Return the (X, Y) coordinate for the center point of the cell that contains the specified text.  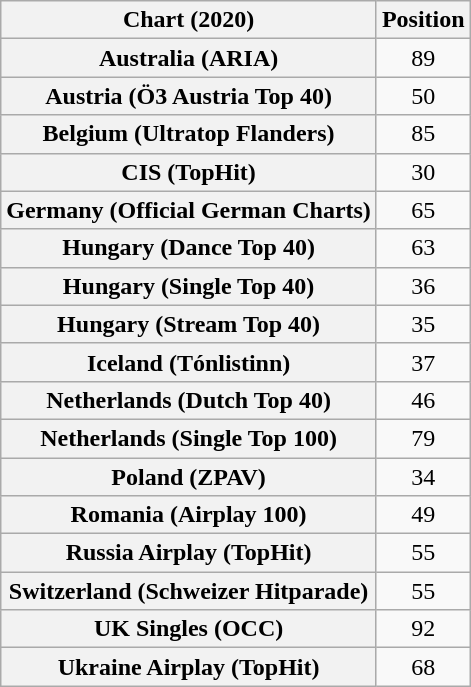
Poland (ZPAV) (189, 477)
Belgium (Ultratop Flanders) (189, 134)
79 (423, 438)
49 (423, 515)
37 (423, 362)
UK Singles (OCC) (189, 629)
Russia Airplay (TopHit) (189, 553)
CIS (TopHit) (189, 172)
Position (423, 20)
Hungary (Dance Top 40) (189, 248)
85 (423, 134)
Ukraine Airplay (TopHit) (189, 667)
Chart (2020) (189, 20)
Netherlands (Single Top 100) (189, 438)
Austria (Ö3 Austria Top 40) (189, 96)
92 (423, 629)
65 (423, 210)
50 (423, 96)
30 (423, 172)
Switzerland (Schweizer Hitparade) (189, 591)
Australia (ARIA) (189, 58)
63 (423, 248)
Netherlands (Dutch Top 40) (189, 400)
35 (423, 324)
36 (423, 286)
34 (423, 477)
89 (423, 58)
Iceland (Tónlistinn) (189, 362)
Romania (Airplay 100) (189, 515)
Germany (Official German Charts) (189, 210)
Hungary (Single Top 40) (189, 286)
46 (423, 400)
Hungary (Stream Top 40) (189, 324)
68 (423, 667)
